Provide the [X, Y] coordinate of the cell's center where the given text is located.  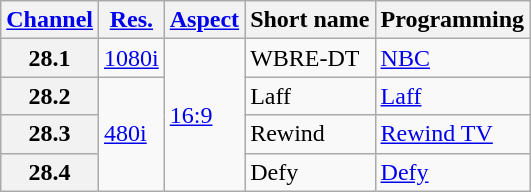
WBRE-DT [310, 58]
Channel [50, 20]
NBC [452, 58]
Res. [132, 20]
Short name [310, 20]
16:9 [204, 115]
480i [132, 134]
Aspect [204, 20]
1080i [132, 58]
Programming [452, 20]
28.2 [50, 96]
28.3 [50, 134]
Rewind [310, 134]
28.1 [50, 58]
28.4 [50, 172]
Rewind TV [452, 134]
